Locate the cell with the specified text and output its (X, Y) center coordinate. 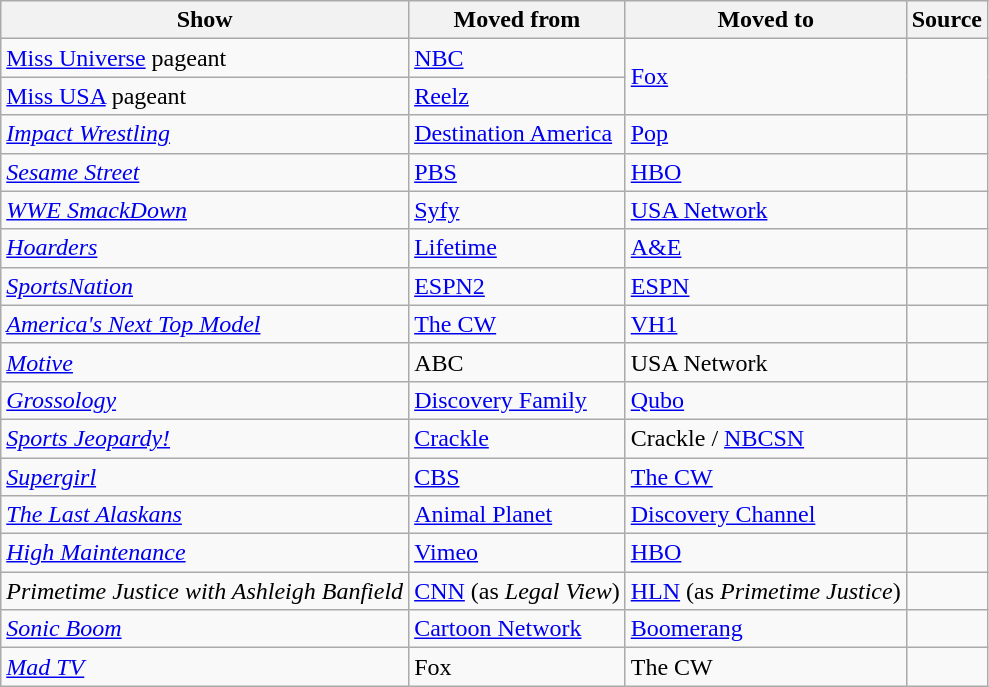
Show (205, 20)
Moved from (518, 20)
ESPN2 (518, 286)
Reelz (518, 96)
ABC (518, 362)
Boomerang (766, 629)
Syfy (518, 210)
Discovery Channel (766, 515)
Qubo (766, 400)
The Last Alaskans (205, 515)
Sonic Boom (205, 629)
High Maintenance (205, 553)
Sports Jeopardy! (205, 438)
Discovery Family (518, 400)
Primetime Justice with Ashleigh Banfield (205, 591)
ESPN (766, 286)
PBS (518, 172)
Animal Planet (518, 515)
Hoarders (205, 248)
Cartoon Network (518, 629)
WWE SmackDown (205, 210)
Mad TV (205, 667)
CBS (518, 477)
Vimeo (518, 553)
Destination America (518, 134)
Miss Universe pageant (205, 58)
Crackle (518, 438)
CNN (as Legal View) (518, 591)
NBC (518, 58)
VH1 (766, 324)
A&E (766, 248)
Supergirl (205, 477)
HLN (as Primetime Justice) (766, 591)
Motive (205, 362)
Lifetime (518, 248)
SportsNation (205, 286)
Moved to (766, 20)
Miss USA pageant (205, 96)
Grossology (205, 400)
Source (946, 20)
Impact Wrestling (205, 134)
America's Next Top Model (205, 324)
Crackle / NBCSN (766, 438)
Pop (766, 134)
Sesame Street (205, 172)
